Extract the [x, y] coordinate from the center of the cell holding the provided text.  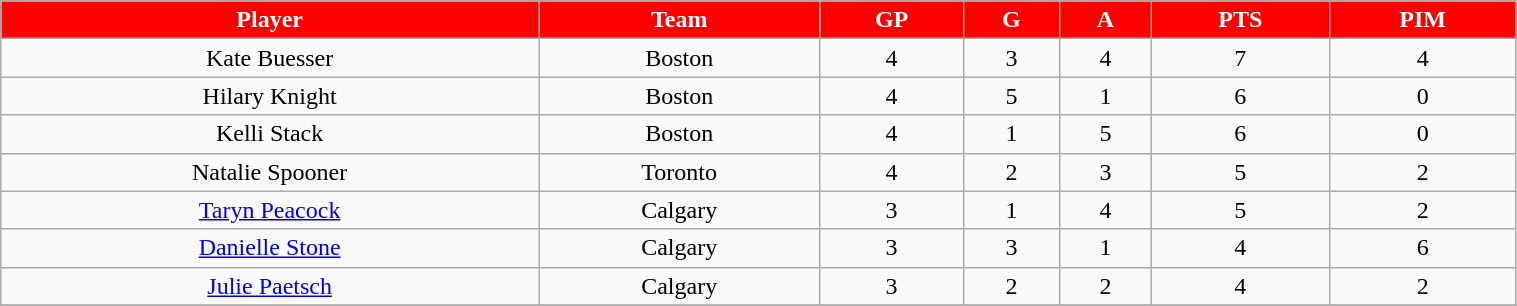
PIM [1422, 20]
G [1011, 20]
A [1105, 20]
Danielle Stone [270, 248]
Kate Buesser [270, 58]
Player [270, 20]
Toronto [678, 172]
Kelli Stack [270, 134]
Taryn Peacock [270, 210]
Team [678, 20]
GP [892, 20]
Julie Paetsch [270, 286]
Natalie Spooner [270, 172]
PTS [1240, 20]
Hilary Knight [270, 96]
7 [1240, 58]
